For the text-containing cell, return its midpoint in (X, Y) coordinate format. 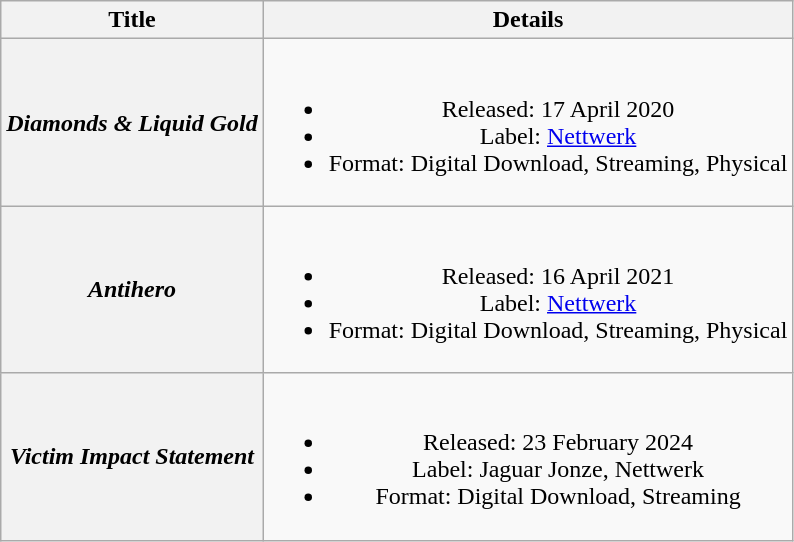
Released: 17 April 2020Label: NettwerkFormat: Digital Download, Streaming, Physical (528, 122)
Title (132, 20)
Released: 16 April 2021Label: NettwerkFormat: Digital Download, Streaming, Physical (528, 290)
Released: 23 February 2024Label: Jaguar Jonze, NettwerkFormat: Digital Download, Streaming (528, 456)
Diamonds & Liquid Gold (132, 122)
Victim Impact Statement (132, 456)
Antihero (132, 290)
Details (528, 20)
